Output the (x, y) coordinate of the center of the cell containing the given text.  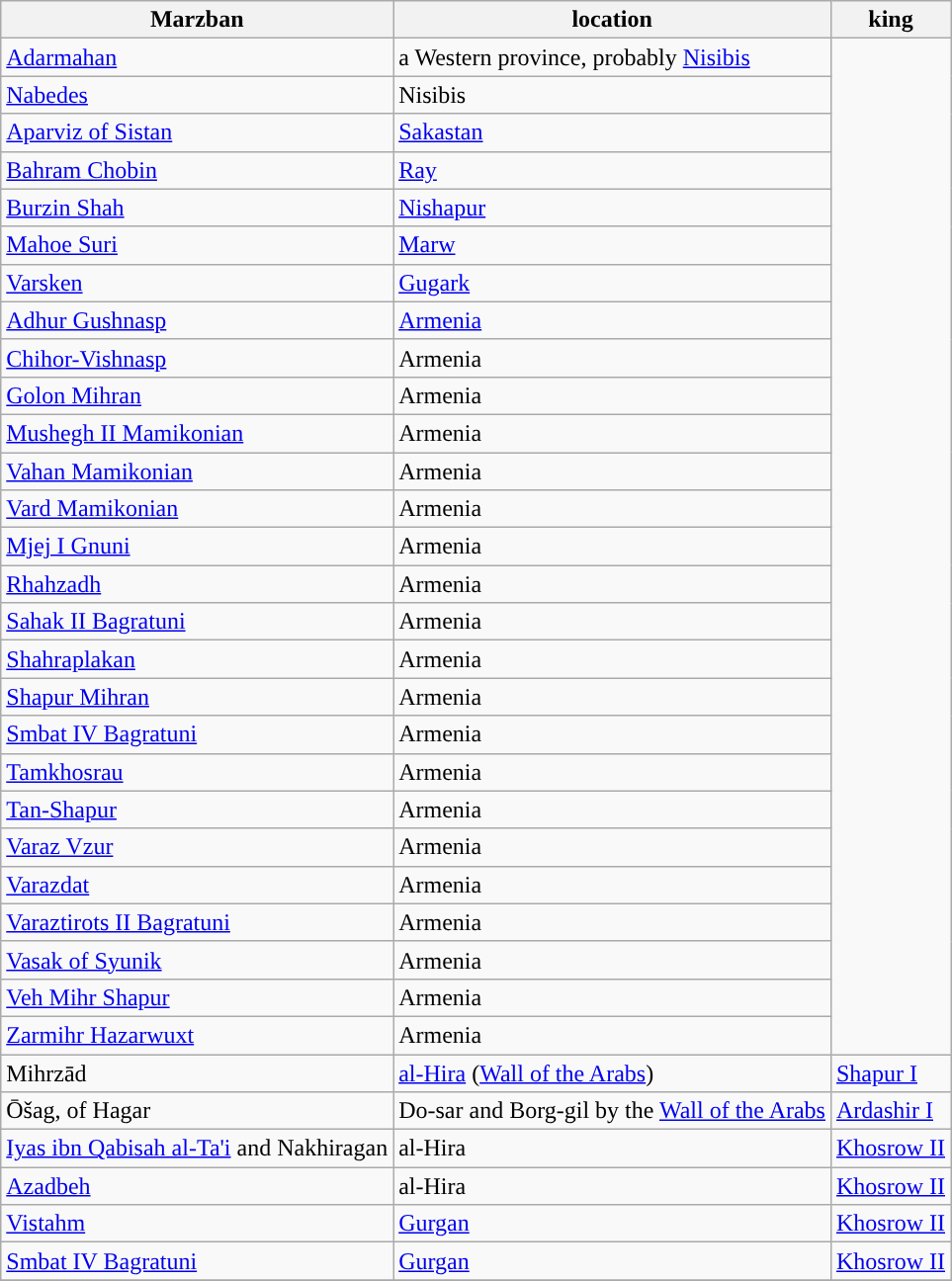
Shapur Mihran (198, 697)
Tan-Shapur (198, 810)
Marw (613, 245)
Varaz Vzur (198, 847)
Aparviz of Sistan (198, 132)
Rhahzadh (198, 584)
a Western province, probably Nisibis (613, 57)
Vistahm (198, 1224)
Marzban (198, 20)
al-Hira (Wall of the Arabs) (613, 1072)
Bahram Chobin (198, 170)
Nisibis (613, 95)
Shapur I (890, 1072)
Azadbeh (198, 1186)
Nabedes (198, 95)
Vasak of Syunik (198, 960)
Adhur Gushnasp (198, 320)
Burzin Shah (198, 208)
Nishapur (613, 208)
Varazdat (198, 885)
Mushegh II Mamikonian (198, 433)
Golon Mihran (198, 395)
Vahan Mamikonian (198, 471)
Mjej I Gnuni (198, 547)
Do-sar and Borg-gil by the Wall of the Arabs (613, 1111)
Sakastan (613, 132)
Zarmihr Hazarwuxt (198, 1035)
location (613, 20)
Shahraplakan (198, 659)
Chihor-Vishnasp (198, 358)
Gugark (613, 283)
Ōšag, of Hagar (198, 1111)
Vard Mamikonian (198, 509)
Iyas ibn Qabisah al-Ta'i and Nakhiragan (198, 1149)
Mahoe Suri (198, 245)
Sahak II Bagratuni (198, 622)
Varsken (198, 283)
Veh Mihr Shapur (198, 997)
Adarmahan (198, 57)
king (890, 20)
Varaztirots II Bagratuni (198, 922)
Ardashir I (890, 1111)
Ray (613, 170)
Tamkhosrau (198, 772)
Mihrzād (198, 1072)
